Identify which cell holds the provided text, then report its [x, y] central coordinate. 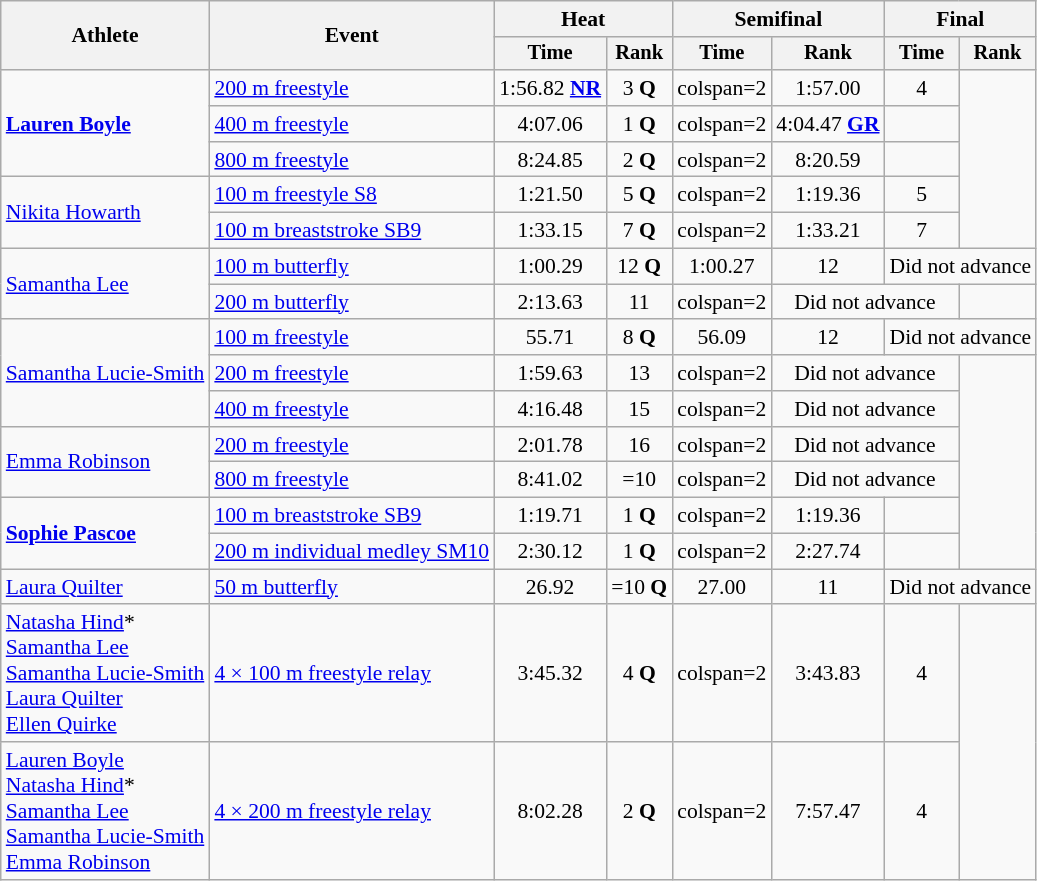
13 [639, 373]
Sophie Pascoe [106, 534]
1:21.50 [550, 195]
=10 [639, 480]
Samantha Lucie-Smith [106, 374]
8:02.28 [550, 811]
8:24.85 [550, 160]
26.92 [550, 587]
55.71 [550, 338]
3 Q [639, 88]
100 m butterfly [352, 267]
1:57.00 [828, 88]
Samantha Lee [106, 284]
3:43.83 [828, 674]
56.09 [722, 338]
8:20.59 [828, 160]
Semifinal [778, 19]
200 m individual medley SM10 [352, 552]
27.00 [722, 587]
12 Q [639, 267]
5 [922, 195]
Natasha Hind*Samantha LeeSamantha Lucie-SmithLaura QuilterEllen Quirke [106, 674]
1:19.71 [550, 516]
2:13.63 [550, 302]
Event [352, 36]
1:59.63 [550, 373]
=10 Q [639, 587]
7 Q [639, 231]
100 m freestyle S8 [352, 195]
1:56.82 NR [550, 88]
Athlete [106, 36]
100 m freestyle [352, 338]
Heat [583, 19]
4 × 100 m freestyle relay [352, 674]
200 m butterfly [352, 302]
4:16.48 [550, 409]
Nikita Howarth [106, 212]
Final [961, 19]
Emma Robinson [106, 462]
2:27.74 [828, 552]
Laura Quilter [106, 587]
2:01.78 [550, 445]
1:00.29 [550, 267]
15 [639, 409]
4:07.06 [550, 124]
4 × 200 m freestyle relay [352, 811]
7:57.47 [828, 811]
3:45.32 [550, 674]
16 [639, 445]
4 Q [639, 674]
4:04.47 GR [828, 124]
8 Q [639, 338]
Lauren Boyle [106, 124]
5 Q [639, 195]
2:30.12 [550, 552]
Lauren BoyleNatasha Hind*Samantha LeeSamantha Lucie-SmithEmma Robinson [106, 811]
1:33.15 [550, 231]
1:33.21 [828, 231]
50 m butterfly [352, 587]
7 [922, 231]
1:00.27 [722, 267]
8:41.02 [550, 480]
